Return the (x, y) coordinate for the center point of the cell that contains the specified text.  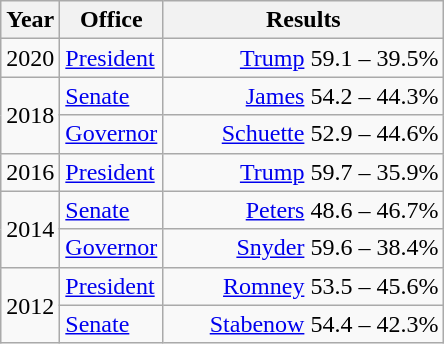
2014 (30, 229)
Trump 59.1 – 39.5% (304, 58)
Schuette 52.9 – 44.6% (304, 134)
Office (112, 20)
Results (304, 20)
Trump 59.7 – 35.9% (304, 172)
2012 (30, 305)
Year (30, 20)
Stabenow 54.4 – 42.3% (304, 324)
Romney 53.5 – 45.6% (304, 286)
2018 (30, 115)
2020 (30, 58)
Peters 48.6 – 46.7% (304, 210)
James 54.2 – 44.3% (304, 96)
2016 (30, 172)
Snyder 59.6 – 38.4% (304, 248)
